Return (X, Y) of the center of cell containing provided text 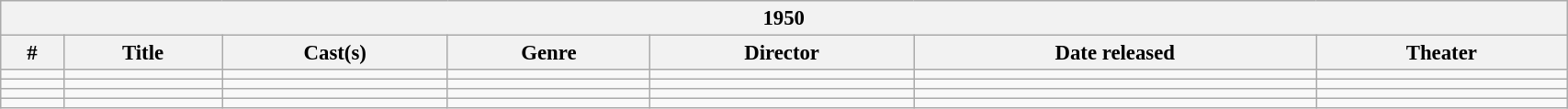
1950 (784, 18)
Theater (1442, 53)
Date released (1115, 53)
Cast(s) (334, 53)
Director (783, 53)
Title (143, 53)
# (32, 53)
Genre (548, 53)
